Extract the [x, y] coordinate from the center of the cell holding the provided text.  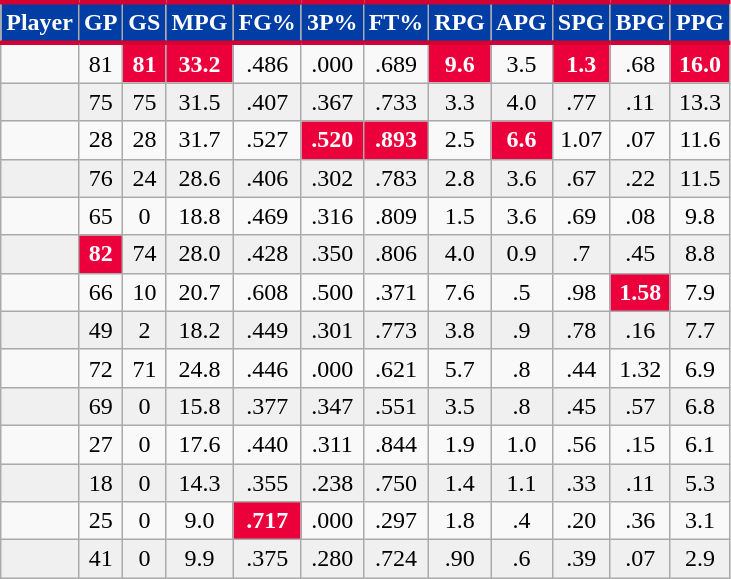
.733 [396, 102]
41 [100, 559]
31.7 [200, 140]
APG [522, 22]
.67 [581, 178]
.297 [396, 521]
10 [144, 292]
2 [144, 330]
.78 [581, 330]
MPG [200, 22]
.7 [581, 254]
3.3 [460, 102]
.90 [460, 559]
.5 [522, 292]
65 [100, 216]
.750 [396, 483]
1.0 [522, 444]
.6 [522, 559]
18.2 [200, 330]
5.7 [460, 368]
1.5 [460, 216]
.302 [332, 178]
.68 [640, 63]
.44 [581, 368]
24 [144, 178]
9.9 [200, 559]
.77 [581, 102]
.4 [522, 521]
.22 [640, 178]
RPG [460, 22]
.469 [267, 216]
.371 [396, 292]
.428 [267, 254]
11.6 [700, 140]
1.8 [460, 521]
13.3 [700, 102]
72 [100, 368]
25 [100, 521]
.500 [332, 292]
.367 [332, 102]
7.7 [700, 330]
.355 [267, 483]
.446 [267, 368]
GP [100, 22]
.08 [640, 216]
49 [100, 330]
15.8 [200, 406]
18.8 [200, 216]
1.9 [460, 444]
GS [144, 22]
9.0 [200, 521]
7.9 [700, 292]
.621 [396, 368]
.301 [332, 330]
1.58 [640, 292]
.844 [396, 444]
FT% [396, 22]
28.6 [200, 178]
2.9 [700, 559]
18 [100, 483]
.893 [396, 140]
.717 [267, 521]
.377 [267, 406]
14.3 [200, 483]
3.8 [460, 330]
9.6 [460, 63]
.440 [267, 444]
.316 [332, 216]
.486 [267, 63]
1.3 [581, 63]
0.9 [522, 254]
82 [100, 254]
.280 [332, 559]
2.8 [460, 178]
7.6 [460, 292]
Player [40, 22]
.57 [640, 406]
.809 [396, 216]
.238 [332, 483]
.69 [581, 216]
.551 [396, 406]
76 [100, 178]
.98 [581, 292]
SPG [581, 22]
FG% [267, 22]
.56 [581, 444]
.806 [396, 254]
74 [144, 254]
.36 [640, 521]
16.0 [700, 63]
.16 [640, 330]
1.1 [522, 483]
6.6 [522, 140]
.689 [396, 63]
2.5 [460, 140]
33.2 [200, 63]
11.5 [700, 178]
BPG [640, 22]
6.9 [700, 368]
1.07 [581, 140]
69 [100, 406]
.608 [267, 292]
20.7 [200, 292]
3P% [332, 22]
.724 [396, 559]
.773 [396, 330]
8.8 [700, 254]
.407 [267, 102]
PPG [700, 22]
3.1 [700, 521]
.347 [332, 406]
17.6 [200, 444]
5.3 [700, 483]
28.0 [200, 254]
.449 [267, 330]
1.4 [460, 483]
.311 [332, 444]
.783 [396, 178]
27 [100, 444]
6.8 [700, 406]
6.1 [700, 444]
.20 [581, 521]
.527 [267, 140]
1.32 [640, 368]
31.5 [200, 102]
.9 [522, 330]
.33 [581, 483]
.350 [332, 254]
.520 [332, 140]
66 [100, 292]
9.8 [700, 216]
.15 [640, 444]
.406 [267, 178]
.375 [267, 559]
24.8 [200, 368]
.39 [581, 559]
71 [144, 368]
